Output the [x, y] coordinate of the center of the cell containing the given text.  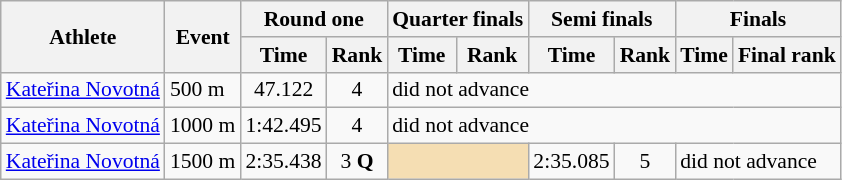
Quarter finals [458, 19]
1000 m [202, 126]
Event [202, 36]
500 m [202, 90]
Semi finals [602, 19]
Finals [758, 19]
2:35.438 [283, 162]
5 [646, 162]
Athlete [83, 36]
1500 m [202, 162]
47.122 [283, 90]
1:42.495 [283, 126]
Final rank [787, 55]
2:35.085 [571, 162]
Round one [314, 19]
3 Q [358, 162]
